Determine the [x, y] coordinate at the center of the cell enclosing the given text.  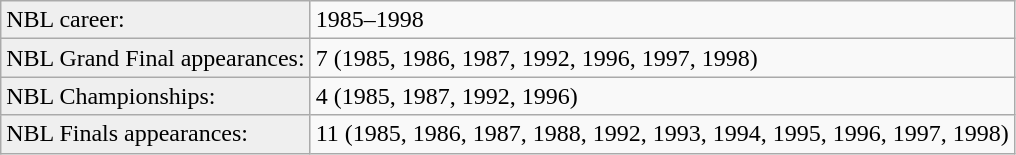
11 (1985, 1986, 1987, 1988, 1992, 1993, 1994, 1995, 1996, 1997, 1998) [662, 134]
4 (1985, 1987, 1992, 1996) [662, 96]
NBL Championships: [156, 96]
1985–1998 [662, 20]
NBL Grand Final appearances: [156, 58]
NBL Finals appearances: [156, 134]
7 (1985, 1986, 1987, 1992, 1996, 1997, 1998) [662, 58]
NBL career: [156, 20]
